Capture the cell that displays the provided text and extract its (X, Y) central coordinate. 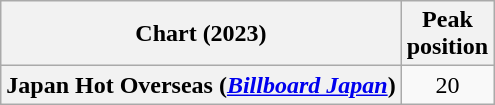
Chart (2023) (201, 34)
20 (447, 85)
Peakposition (447, 34)
Japan Hot Overseas (Billboard Japan) (201, 85)
